Output the [X, Y] coordinate of the center of the cell containing the given text.  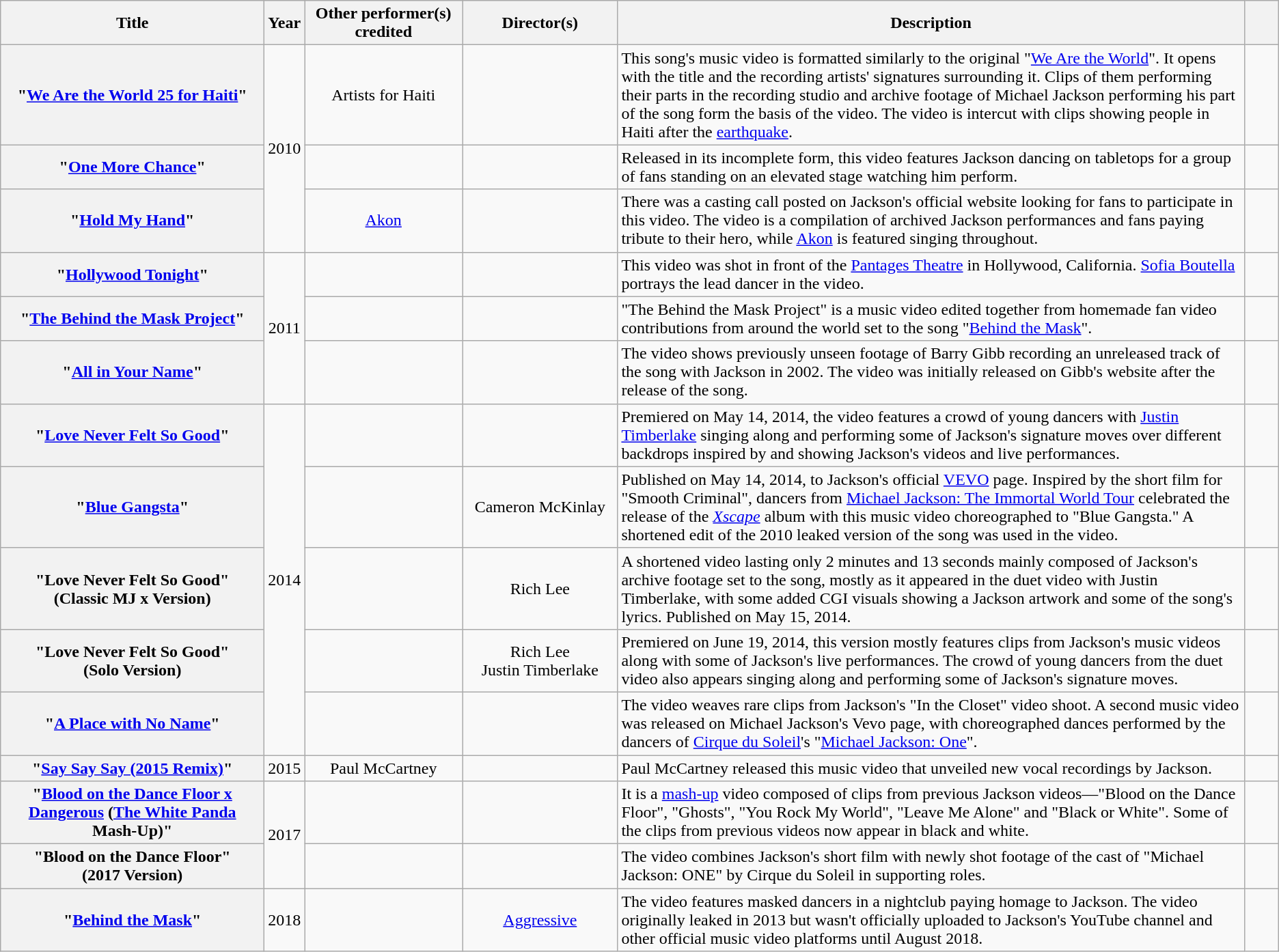
Other performer(s) credited [384, 23]
2011 [284, 328]
Aggressive [540, 920]
"All in Your Name" [133, 372]
Director(s) [540, 23]
2018 [284, 920]
"Love Never Felt So Good" (Classic MJ x Version) [133, 589]
"One More Chance" [133, 167]
"We Are the World 25 for Haiti" [133, 95]
Paul McCartney released this music video that unveiled new vocal recordings by Jackson. [931, 768]
Paul McCartney [384, 768]
"Behind the Mask" [133, 920]
Rich Lee [540, 589]
"Blue Gangsta" [133, 507]
Artists for Haiti [384, 95]
2014 [284, 579]
2017 [284, 835]
"The Behind the Mask Project" [133, 318]
Akon [384, 221]
2015 [284, 768]
"Hold My Hand" [133, 221]
The video combines Jackson's short film with newly shot footage of the cast of "Michael Jackson: ONE" by Cirque du Soleil in supporting roles. [931, 866]
Rich LeeJustin Timberlake [540, 660]
"A Place with No Name" [133, 723]
"Love Never Felt So Good" (Solo Version) [133, 660]
"Blood on the Dance Floor" (2017 Version) [133, 866]
"Blood on the Dance Floor x Dangerous (The White Panda Mash-Up)" [133, 813]
Year [284, 23]
Cameron McKinlay [540, 507]
"Hollywood Tonight" [133, 275]
This video was shot in front of the Pantages Theatre in Hollywood, California. Sofia Boutella portrays the lead dancer in the video. [931, 275]
2010 [284, 149]
Title [133, 23]
"Love Never Felt So Good" [133, 435]
"Say Say Say (2015 Remix)" [133, 768]
Description [931, 23]
